Scan for the cell matching the given text and deliver its (X, Y) coordinate at center. 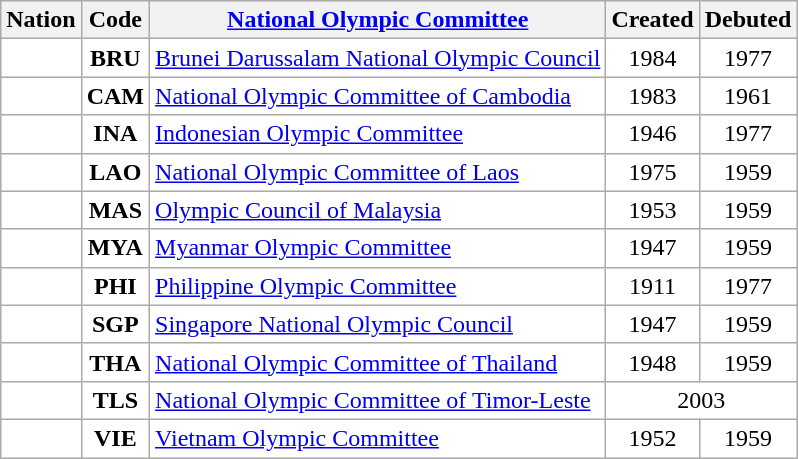
Vietnam Olympic Committee (378, 438)
1953 (652, 210)
National Olympic Committee of Thailand (378, 362)
1911 (652, 286)
THA (115, 362)
INA (115, 134)
MYA (115, 248)
Code (115, 20)
Created (652, 20)
Brunei Darussalam National Olympic Council (378, 58)
LAO (115, 172)
1946 (652, 134)
1983 (652, 96)
1961 (748, 96)
PHI (115, 286)
1984 (652, 58)
Indonesian Olympic Committee (378, 134)
Olympic Council of Malaysia (378, 210)
2003 (702, 400)
1948 (652, 362)
1952 (652, 438)
National Olympic Committee of Timor-Leste (378, 400)
SGP (115, 324)
National Olympic Committee of Laos (378, 172)
Philippine Olympic Committee (378, 286)
Nation (41, 20)
VIE (115, 438)
National Olympic Committee of Cambodia (378, 96)
National Olympic Committee (378, 20)
MAS (115, 210)
Singapore National Olympic Council (378, 324)
Myanmar Olympic Committee (378, 248)
BRU (115, 58)
1975 (652, 172)
Debuted (748, 20)
CAM (115, 96)
TLS (115, 400)
